Return the (x, y) coordinate for the center point of the cell that contains the specified text.  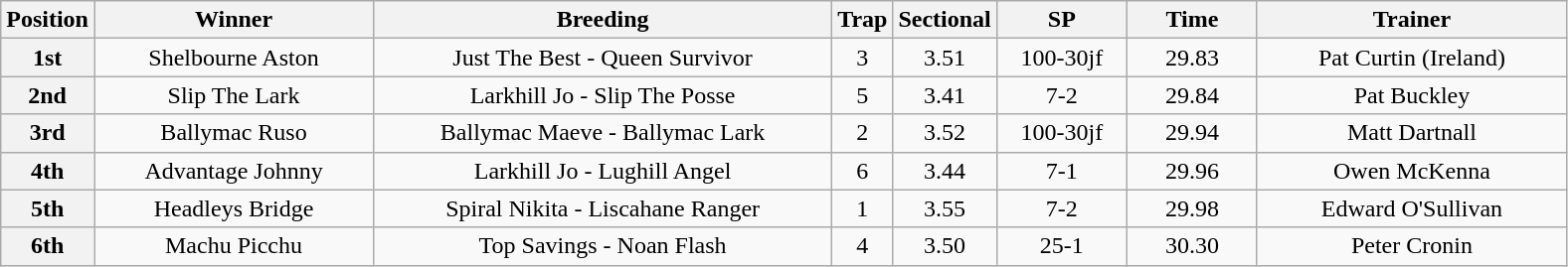
29.83 (1191, 58)
Position (48, 20)
29.84 (1191, 95)
3.55 (945, 208)
3.52 (945, 133)
Sectional (945, 20)
Top Savings - Noan Flash (603, 246)
30.30 (1191, 246)
5th (48, 208)
Larkhill Jo - Lughill Angel (603, 171)
Peter Cronin (1412, 246)
1 (863, 208)
Breeding (603, 20)
Just The Best - Queen Survivor (603, 58)
25-1 (1062, 246)
4th (48, 171)
3.41 (945, 95)
Headleys Bridge (233, 208)
3rd (48, 133)
2nd (48, 95)
3.44 (945, 171)
Machu Picchu (233, 246)
6th (48, 246)
SP (1062, 20)
2 (863, 133)
7-1 (1062, 171)
Matt Dartnall (1412, 133)
Trainer (1412, 20)
6 (863, 171)
Larkhill Jo - Slip The Posse (603, 95)
29.94 (1191, 133)
Slip The Lark (233, 95)
Ballymac Maeve - Ballymac Lark (603, 133)
4 (863, 246)
3.50 (945, 246)
Ballymac Ruso (233, 133)
Time (1191, 20)
Spiral Nikita - Liscahane Ranger (603, 208)
3 (863, 58)
Owen McKenna (1412, 171)
Winner (233, 20)
Advantage Johnny (233, 171)
Pat Buckley (1412, 95)
3.51 (945, 58)
Pat Curtin (Ireland) (1412, 58)
Shelbourne Aston (233, 58)
5 (863, 95)
1st (48, 58)
29.98 (1191, 208)
29.96 (1191, 171)
Edward O'Sullivan (1412, 208)
Trap (863, 20)
